Return the [X, Y] coordinate for the center point of the cell that contains the specified text.  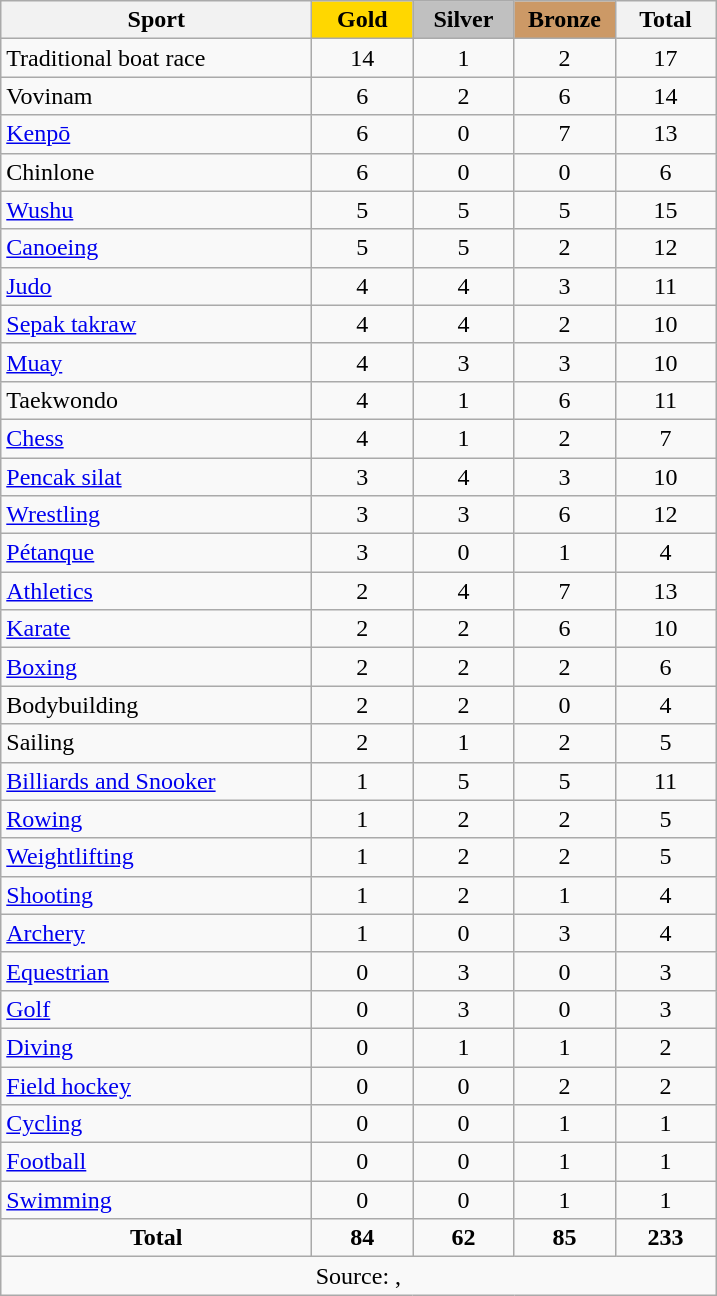
62 [464, 1238]
Rowing [156, 819]
Shooting [156, 895]
Pétanque [156, 553]
Traditional boat race [156, 58]
Silver [464, 20]
Karate [156, 629]
Chess [156, 438]
Bodybuilding [156, 705]
85 [564, 1238]
Pencak silat [156, 477]
17 [666, 58]
Gold [362, 20]
Wrestling [156, 515]
Archery [156, 933]
Football [156, 1162]
Muay [156, 362]
233 [666, 1238]
Sepak takraw [156, 324]
Golf [156, 1009]
Wushu [156, 210]
Diving [156, 1047]
15 [666, 210]
Field hockey [156, 1085]
Billiards and Snooker [156, 781]
Source: , [358, 1276]
84 [362, 1238]
Taekwondo [156, 400]
Chinlone [156, 172]
Cycling [156, 1124]
Equestrian [156, 971]
Boxing [156, 667]
Judo [156, 286]
Vovinam [156, 96]
Sailing [156, 743]
Canoeing [156, 248]
Bronze [564, 20]
Weightlifting [156, 857]
Sport [156, 20]
Athletics [156, 591]
Swimming [156, 1200]
Kenpō [156, 134]
